Find where the given text appears and provide that cell's center as (X, Y) coordinate. 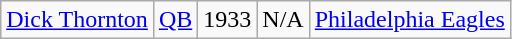
Philadelphia Eagles (410, 20)
QB (175, 20)
1933 (228, 20)
N/A (283, 20)
Dick Thornton (78, 20)
